Detect which cell encompasses the target text, then output its (X, Y) center coordinate. 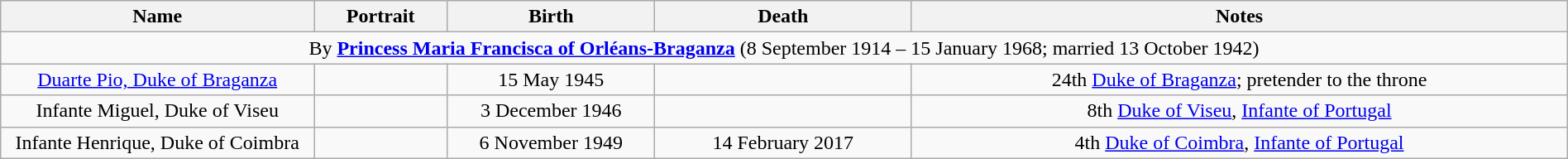
Birth (551, 17)
By Princess Maria Francisca of Orléans-Braganza (8 September 1914 – 15 January 1968; married 13 October 1942) (784, 48)
Infante Miguel, Duke of Viseu (157, 111)
Infante Henrique, Duke of Coimbra (157, 142)
6 November 1949 (551, 142)
Name (157, 17)
Death (783, 17)
Portrait (380, 17)
Notes (1239, 17)
14 February 2017 (783, 142)
24th Duke of Braganza; pretender to the throne (1239, 79)
3 December 1946 (551, 111)
Duarte Pio, Duke of Braganza (157, 79)
8th Duke of Viseu, Infante of Portugal (1239, 111)
15 May 1945 (551, 79)
4th Duke of Coimbra, Infante of Portugal (1239, 142)
